Find where the given text appears and provide that cell's center as [X, Y] coordinate. 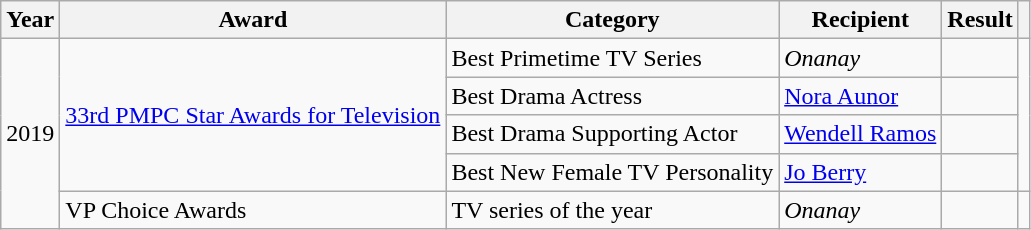
Best Drama Actress [612, 96]
33rd PMPC Star Awards for Television [253, 115]
TV series of the year [612, 210]
Recipient [860, 20]
VP Choice Awards [253, 210]
Year [30, 20]
2019 [30, 134]
Wendell Ramos [860, 134]
Best New Female TV Personality [612, 172]
Award [253, 20]
Category [612, 20]
Best Primetime TV Series [612, 58]
Nora Aunor [860, 96]
Jo Berry [860, 172]
Best Drama Supporting Actor [612, 134]
Result [980, 20]
